Detect which cell encompasses the target text, then output its [x, y] center coordinate. 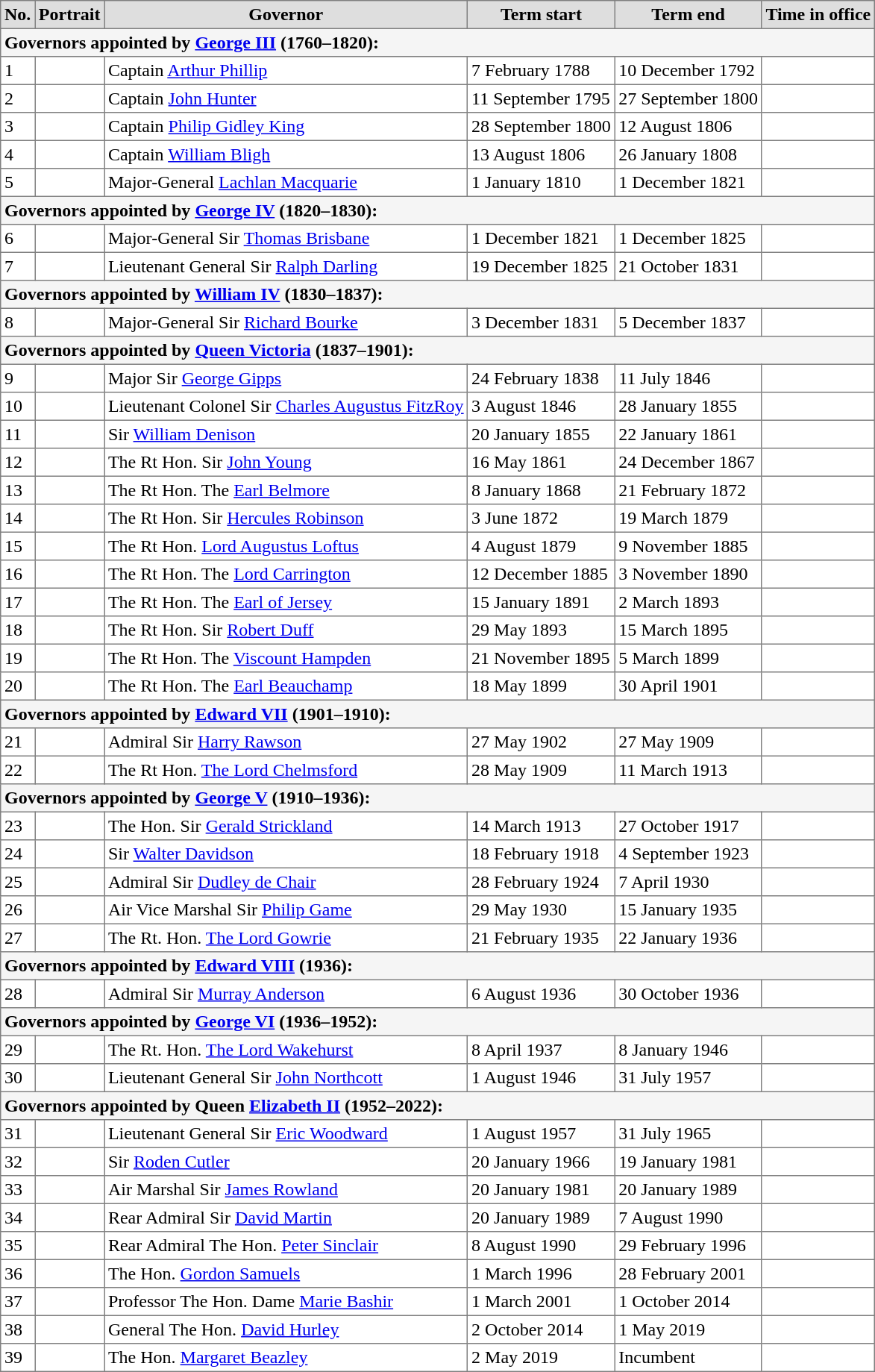
23 [18, 826]
27 [18, 938]
14 March 1913 [542, 826]
4 September 1923 [688, 854]
17 [18, 602]
Lieutenant Colonel Sir Charles Augustus FitzRoy [286, 407]
Governors appointed by George III (1760–1820): [438, 43]
The Rt Hon. The Lord Carrington [286, 574]
Governors appointed by George V (1910–1936): [438, 798]
2 May 2019 [542, 1358]
29 February 1996 [688, 1246]
10 [18, 407]
24 February 1838 [542, 378]
29 [18, 1050]
30 April 1901 [688, 686]
25 [18, 882]
1 December 1825 [688, 239]
21 November 1895 [542, 658]
10 December 1792 [688, 71]
Rear Admiral Sir David Martin [286, 1218]
11 July 1846 [688, 378]
Sir Walter Davidson [286, 854]
Captain Philip Gidley King [286, 127]
General The Hon. David Hurley [286, 1329]
22 January 1861 [688, 434]
Incumbent [688, 1358]
20 January 1981 [542, 1190]
38 [18, 1329]
Governors appointed by Edward VII (1901–1910): [438, 714]
12 [18, 463]
Governors appointed by Queen Elizabeth II (1952–2022): [438, 1106]
No. [18, 15]
Admiral Sir Murray Anderson [286, 994]
21 February 1935 [542, 938]
Term end [688, 15]
Term start [542, 15]
7 April 1930 [688, 882]
9 November 1885 [688, 546]
26 January 1808 [688, 154]
31 [18, 1134]
33 [18, 1190]
4 August 1879 [542, 546]
36 [18, 1274]
11 March 1913 [688, 770]
21 October 1831 [688, 266]
16 May 1861 [542, 463]
Rear Admiral The Hon. Peter Sinclair [286, 1246]
2 [18, 98]
The Rt. Hon. The Lord Wakehurst [286, 1050]
21 [18, 742]
27 May 1909 [688, 742]
1 [18, 71]
4 [18, 154]
The Rt Hon. The Lord Chelmsford [286, 770]
3 November 1890 [688, 574]
The Rt Hon. Sir Robert Duff [286, 630]
20 [18, 686]
22 [18, 770]
22 January 1936 [688, 938]
19 December 1825 [542, 266]
Professor The Hon. Dame Marie Bashir [286, 1302]
Air Vice Marshal Sir Philip Game [286, 910]
1 March 1996 [542, 1274]
6 [18, 239]
5 December 1837 [688, 322]
19 January 1981 [688, 1162]
1 January 1810 [542, 183]
3 August 1846 [542, 407]
Major-General Sir Thomas Brisbane [286, 239]
Governor [286, 15]
28 September 1800 [542, 127]
37 [18, 1302]
2 March 1893 [688, 602]
15 [18, 546]
1 August 1957 [542, 1134]
12 December 1885 [542, 574]
18 [18, 630]
5 March 1899 [688, 658]
32 [18, 1162]
27 May 1902 [542, 742]
20 January 1966 [542, 1162]
8 August 1990 [542, 1246]
The Rt. Hon. The Lord Gowrie [286, 938]
27 September 1800 [688, 98]
1 October 2014 [688, 1302]
28 February 1924 [542, 882]
3 [18, 127]
The Rt Hon. The Earl Beauchamp [286, 686]
8 [18, 322]
The Hon. Margaret Beazley [286, 1358]
The Rt Hon. The Earl Belmore [286, 490]
Air Marshal Sir James Rowland [286, 1190]
30 October 1936 [688, 994]
The Rt Hon. Sir Hercules Robinson [286, 519]
5 [18, 183]
35 [18, 1246]
27 October 1917 [688, 826]
The Rt Hon. The Earl of Jersey [286, 602]
Governors appointed by Edward VIII (1936): [438, 966]
16 [18, 574]
Lieutenant General Sir Eric Woodward [286, 1134]
20 January 1855 [542, 434]
13 [18, 490]
8 January 1946 [688, 1050]
7 February 1788 [542, 71]
8 January 1868 [542, 490]
1 March 2001 [542, 1302]
24 December 1867 [688, 463]
Sir William Denison [286, 434]
Lieutenant General Sir John Northcott [286, 1078]
3 December 1831 [542, 322]
The Hon. Sir Gerald Strickland [286, 826]
28 [18, 994]
Sir Roden Cutler [286, 1162]
24 [18, 854]
31 July 1957 [688, 1078]
7 [18, 266]
15 January 1891 [542, 602]
13 August 1806 [542, 154]
Major-General Lachlan Macquarie [286, 183]
21 February 1872 [688, 490]
39 [18, 1358]
11 September 1795 [542, 98]
18 May 1899 [542, 686]
26 [18, 910]
19 March 1879 [688, 519]
19 [18, 658]
15 January 1935 [688, 910]
Major-General Sir Richard Bourke [286, 322]
3 June 1872 [542, 519]
29 May 1893 [542, 630]
9 [18, 378]
30 [18, 1078]
34 [18, 1218]
28 May 1909 [542, 770]
Portrait [70, 15]
28 February 2001 [688, 1274]
2 October 2014 [542, 1329]
Governors appointed by Queen Victoria (1837–1901): [438, 351]
28 January 1855 [688, 407]
14 [18, 519]
Lieutenant General Sir Ralph Darling [286, 266]
The Rt Hon. Sir John Young [286, 463]
7 August 1990 [688, 1218]
29 May 1930 [542, 910]
Governors appointed by George IV (1820–1830): [438, 210]
1 August 1946 [542, 1078]
Time in office [818, 15]
Captain John Hunter [286, 98]
The Hon. Gordon Samuels [286, 1274]
6 August 1936 [542, 994]
Captain William Bligh [286, 154]
15 March 1895 [688, 630]
18 February 1918 [542, 854]
Governors appointed by George VI (1936–1952): [438, 1022]
Captain Arthur Phillip [286, 71]
12 August 1806 [688, 127]
31 July 1965 [688, 1134]
Governors appointed by William IV (1830–1837): [438, 295]
The Rt Hon. Lord Augustus Loftus [286, 546]
The Rt Hon. The Viscount Hampden [286, 658]
Major Sir George Gipps [286, 378]
1 May 2019 [688, 1329]
Admiral Sir Harry Rawson [286, 742]
11 [18, 434]
Admiral Sir Dudley de Chair [286, 882]
8 April 1937 [542, 1050]
